Identify which cell holds the provided text, then report its [X, Y] central coordinate. 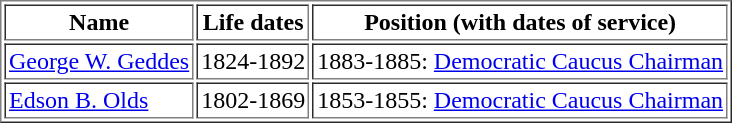
1883-1885: Democratic Caucus Chairman [520, 62]
1824-1892 [254, 62]
Life dates [254, 22]
Name [98, 22]
Edson B. Olds [98, 100]
1802-1869 [254, 100]
Position (with dates of service) [520, 22]
1853-1855: Democratic Caucus Chairman [520, 100]
George W. Geddes [98, 62]
